Capture the cell that displays the provided text and extract its [x, y] central coordinate. 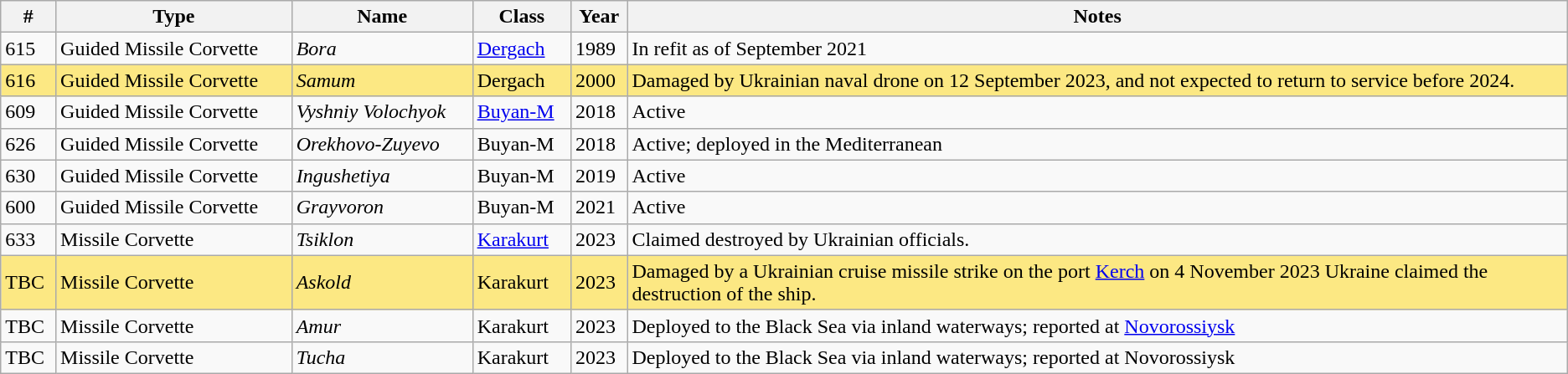
Ingushetiya [382, 176]
2021 [600, 207]
Askold [382, 283]
Grayvoron [382, 207]
600 [28, 207]
Active; deployed in the Mediterranean [1097, 144]
Class [521, 17]
609 [28, 112]
Orekhovo-Zuyevo [382, 144]
615 [28, 49]
1989 [600, 49]
Damaged by a Ukrainian cruise missile strike on the port Kerch on 4 November 2023 Ukraine claimed the destruction of the ship. [1097, 283]
2000 [600, 80]
Notes [1097, 17]
Tsiklon [382, 239]
Bora [382, 49]
Samum [382, 80]
616 [28, 80]
2019 [600, 176]
Claimed destroyed by Ukrainian officials. [1097, 239]
Year [600, 17]
In refit as of September 2021 [1097, 49]
Type [174, 17]
Tucha [382, 357]
630 [28, 176]
Amur [382, 325]
Damaged by Ukrainian naval drone on 12 September 2023, and not expected to return to service before 2024. [1097, 80]
Vyshniy Volochyok [382, 112]
626 [28, 144]
633 [28, 239]
# [28, 17]
Name [382, 17]
